Scan for the cell matching the given text and deliver its (x, y) coordinate at center. 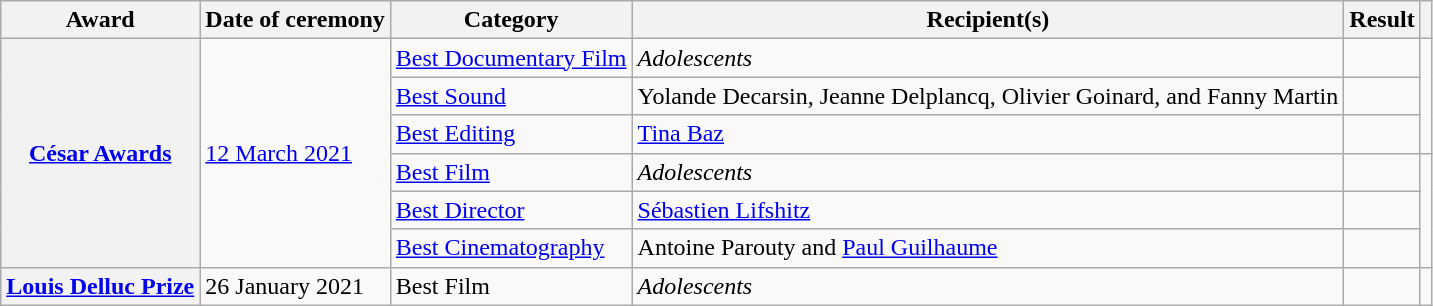
Louis Delluc Prize (100, 286)
Best Director (511, 210)
26 January 2021 (296, 286)
Best Documentary Film (511, 58)
Category (511, 20)
Yolande Decarsin, Jeanne Delplancq, Olivier Goinard, and Fanny Martin (988, 96)
César Awards (100, 153)
Best Cinematography (511, 248)
Tina Baz (988, 134)
Award (100, 20)
Antoine Parouty and Paul Guilhaume (988, 248)
Recipient(s) (988, 20)
Date of ceremony (296, 20)
Best Sound (511, 96)
Sébastien Lifshitz (988, 210)
Result (1382, 20)
Best Editing (511, 134)
12 March 2021 (296, 153)
